Capture the cell that displays the provided text and extract its [x, y] central coordinate. 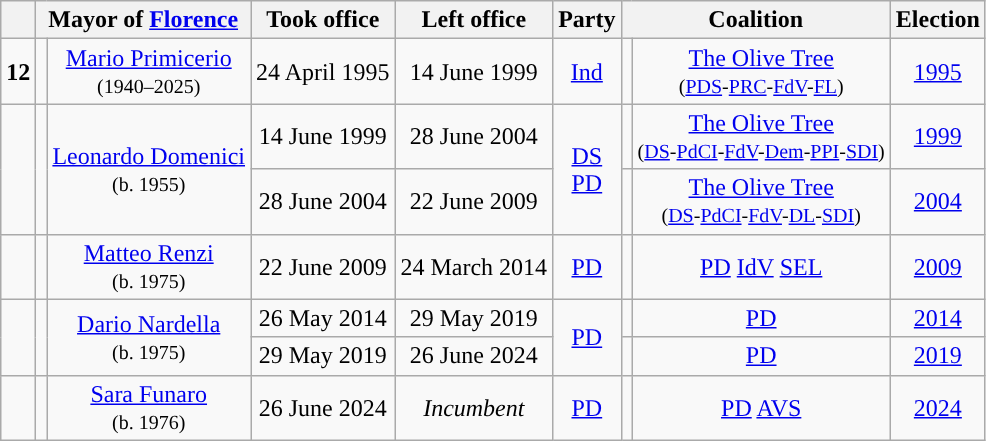
PD IdV SEL [761, 266]
1995 [938, 72]
Took office [323, 20]
Mayor of Florence [144, 20]
Coalition [756, 20]
26 May 2014 [323, 318]
1999 [938, 136]
Matteo Renzi(b. 1975) [149, 266]
24 April 1995 [323, 72]
2019 [938, 356]
Ind [587, 72]
2014 [938, 318]
Election [938, 20]
Party [587, 20]
PD AVS [761, 408]
24 March 2014 [474, 266]
The Olive Tree(DS-PdCI-FdV-DL-SDI) [761, 202]
DSPD [587, 169]
Left office [474, 20]
Leonardo Domenici(b. 1955) [149, 169]
12 [18, 72]
2009 [938, 266]
Dario Nardella(b. 1975) [149, 337]
Mario Primicerio(1940–2025) [149, 72]
The Olive Tree(DS-PdCI-FdV-Dem-PPI-SDI) [761, 136]
Incumbent [474, 408]
Sara Funaro(b. 1976) [149, 408]
The Olive Tree(PDS-PRC-FdV-FL) [761, 72]
2024 [938, 408]
2004 [938, 202]
